Output the [X, Y] coordinate of the center of the cell containing the given text.  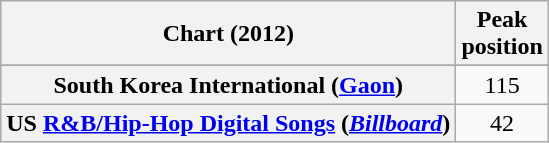
115 [502, 85]
Peakposition [502, 34]
South Korea International (Gaon) [228, 85]
Chart (2012) [228, 34]
US R&B/Hip-Hop Digital Songs (Billboard) [228, 123]
42 [502, 123]
